Find where the given text appears and provide that cell's center as (X, Y) coordinate. 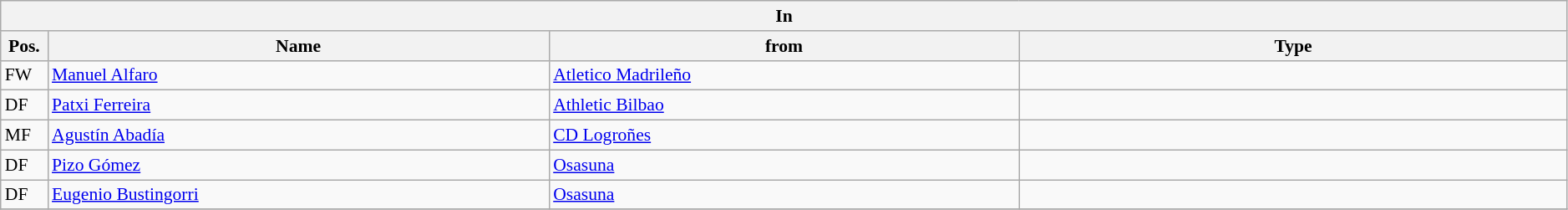
Type (1293, 46)
Athletic Bilbao (784, 105)
from (784, 46)
Agustín Abadía (298, 136)
Patxi Ferreira (298, 105)
Eugenio Bustingorri (298, 195)
Pizo Gómez (298, 165)
In (784, 16)
FW (24, 75)
Name (298, 46)
MF (24, 136)
Atletico Madrileño (784, 75)
CD Logroñes (784, 136)
Pos. (24, 46)
Manuel Alfaro (298, 75)
